Search for the cell housing the specified text and yield its [X, Y] center coordinate. 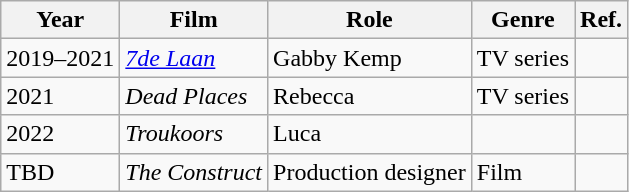
The Construct [194, 172]
Gabby Kemp [370, 58]
Ref. [602, 20]
2022 [60, 134]
Production designer [370, 172]
2019–2021 [60, 58]
Year [60, 20]
TBD [60, 172]
Dead Places [194, 96]
Role [370, 20]
Troukoors [194, 134]
Luca [370, 134]
Genre [522, 20]
Rebecca [370, 96]
7de Laan [194, 58]
2021 [60, 96]
